Identify which cell holds the provided text, then report its (x, y) central coordinate. 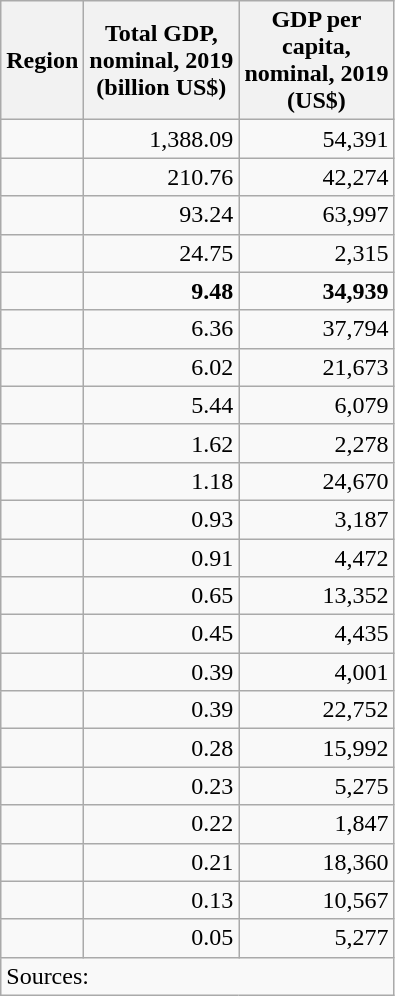
0.22 (162, 824)
42,274 (316, 177)
34,939 (316, 291)
6.02 (162, 367)
GDP per capita, nominal, 2019 (US$) (316, 60)
13,352 (316, 596)
18,360 (316, 862)
21,673 (316, 367)
0.05 (162, 938)
37,794 (316, 329)
1.18 (162, 481)
1,388.09 (162, 139)
5,275 (316, 786)
6.36 (162, 329)
2,315 (316, 253)
6,079 (316, 405)
1.62 (162, 443)
0.23 (162, 786)
9.48 (162, 291)
24.75 (162, 253)
0.91 (162, 557)
0.28 (162, 748)
0.21 (162, 862)
0.93 (162, 519)
0.45 (162, 634)
24,670 (316, 481)
5,277 (316, 938)
Region (42, 60)
0.13 (162, 900)
5.44 (162, 405)
22,752 (316, 710)
54,391 (316, 139)
15,992 (316, 748)
93.24 (162, 215)
Total GDP, nominal, 2019 (billion US$) (162, 60)
2,278 (316, 443)
0.65 (162, 596)
210.76 (162, 177)
4,001 (316, 672)
1,847 (316, 824)
63,997 (316, 215)
10,567 (316, 900)
3,187 (316, 519)
Sources: (198, 976)
4,435 (316, 634)
4,472 (316, 557)
